Output the (x, y) coordinate of the center of the cell containing the given text.  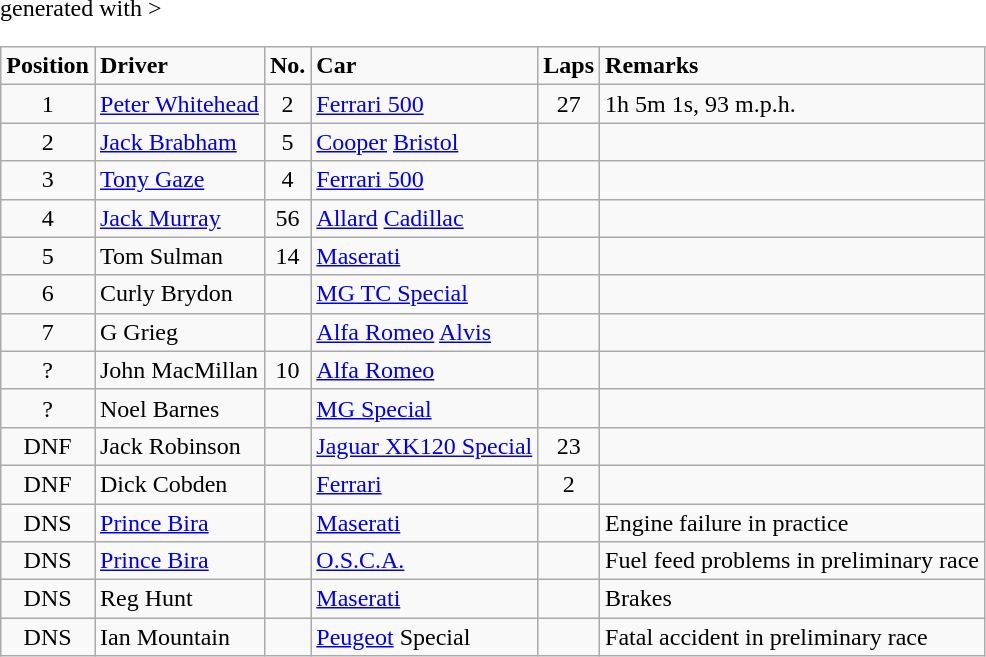
3 (48, 180)
No. (287, 66)
Brakes (792, 599)
Jack Brabham (179, 142)
Tom Sulman (179, 256)
23 (569, 446)
Peugeot Special (424, 637)
Remarks (792, 66)
Laps (569, 66)
Ferrari (424, 484)
Dick Cobden (179, 484)
Jaguar XK120 Special (424, 446)
Peter Whitehead (179, 104)
27 (569, 104)
Noel Barnes (179, 408)
Alfa Romeo (424, 370)
Driver (179, 66)
Engine failure in practice (792, 523)
Curly Brydon (179, 294)
1 (48, 104)
Position (48, 66)
John MacMillan (179, 370)
10 (287, 370)
Fuel feed problems in preliminary race (792, 561)
Tony Gaze (179, 180)
14 (287, 256)
Jack Robinson (179, 446)
MG TC Special (424, 294)
O.S.C.A. (424, 561)
Fatal accident in preliminary race (792, 637)
G Grieg (179, 332)
6 (48, 294)
Allard Cadillac (424, 218)
56 (287, 218)
Jack Murray (179, 218)
Reg Hunt (179, 599)
MG Special (424, 408)
Alfa Romeo Alvis (424, 332)
Ian Mountain (179, 637)
Cooper Bristol (424, 142)
7 (48, 332)
Car (424, 66)
1h 5m 1s, 93 m.p.h. (792, 104)
